Output the (X, Y) coordinate of the center of the cell containing the given text.  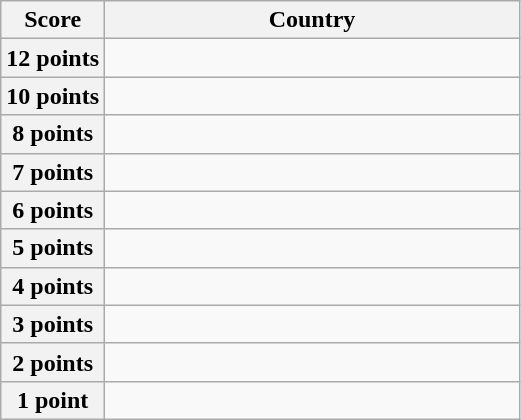
4 points (53, 286)
6 points (53, 210)
12 points (53, 58)
8 points (53, 134)
1 point (53, 400)
Country (312, 20)
2 points (53, 362)
3 points (53, 324)
7 points (53, 172)
5 points (53, 248)
10 points (53, 96)
Score (53, 20)
